Find where the given text appears and provide that cell's center as [X, Y] coordinate. 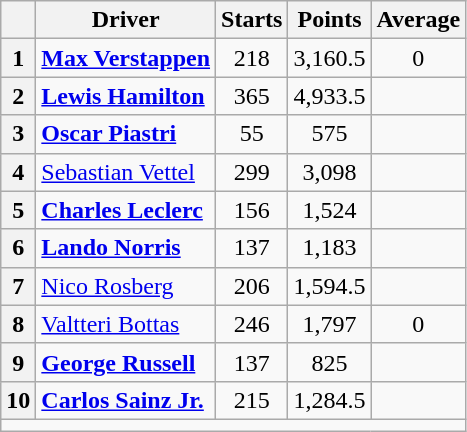
Sebastian Vettel [126, 172]
218 [252, 58]
Starts [252, 20]
1,524 [330, 210]
Max Verstappen [126, 58]
Driver [126, 20]
3,160.5 [330, 58]
Points [330, 20]
4 [18, 172]
6 [18, 248]
Valtteri Bottas [126, 324]
1,284.5 [330, 400]
Lando Norris [126, 248]
825 [330, 362]
2 [18, 96]
156 [252, 210]
1,594.5 [330, 286]
10 [18, 400]
215 [252, 400]
3,098 [330, 172]
55 [252, 134]
299 [252, 172]
3 [18, 134]
365 [252, 96]
575 [330, 134]
George Russell [126, 362]
4,933.5 [330, 96]
1 [18, 58]
Average [418, 20]
7 [18, 286]
Nico Rosberg [126, 286]
1,183 [330, 248]
Lewis Hamilton [126, 96]
1,797 [330, 324]
Oscar Piastri [126, 134]
246 [252, 324]
206 [252, 286]
Charles Leclerc [126, 210]
9 [18, 362]
8 [18, 324]
5 [18, 210]
Carlos Sainz Jr. [126, 400]
